Find where the given text appears and provide that cell's center as (x, y) coordinate. 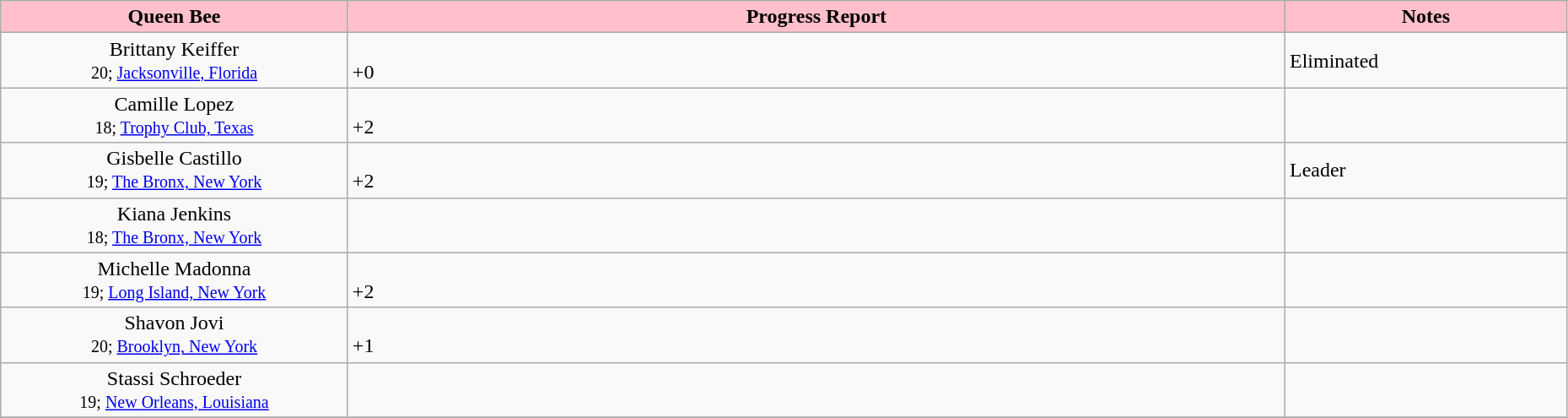
Eliminated (1425, 61)
Camille Lopez18; Trophy Club, Texas (175, 115)
Stassi Schroeder19; New Orleans, Louisiana (175, 390)
Gisbelle Castillo19; The Bronx, New York (175, 171)
Leader (1425, 171)
Brittany Keiffer20; Jacksonville, Florida (175, 61)
Michelle Madonna19; Long Island, New York (175, 280)
+0 (816, 61)
Progress Report (816, 17)
Shavon Jovi20; Brooklyn, New York (175, 334)
Queen Bee (175, 17)
Kiana Jenkins18; The Bronx, New York (175, 225)
+1 (816, 334)
Notes (1425, 17)
